Detect which cell encompasses the target text, then output its (X, Y) center coordinate. 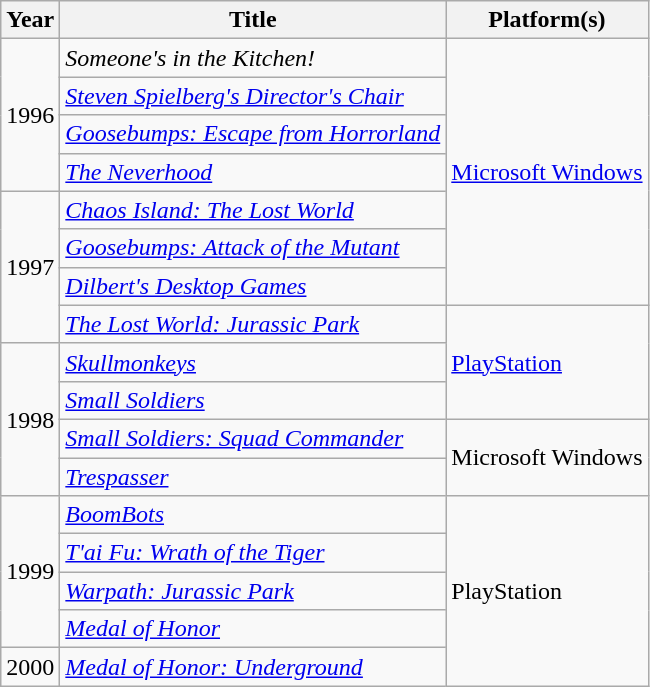
Title (253, 20)
Skullmonkeys (253, 362)
Goosebumps: Attack of the Mutant (253, 248)
BoomBots (253, 515)
The Neverhood (253, 172)
2000 (30, 667)
Medal of Honor (253, 629)
1996 (30, 115)
Trespasser (253, 477)
Goosebumps: Escape from Horrorland (253, 134)
Small Soldiers (253, 400)
1998 (30, 419)
Chaos Island: The Lost World (253, 210)
Warpath: Jurassic Park (253, 591)
Medal of Honor: Underground (253, 667)
T'ai Fu: Wrath of the Tiger (253, 553)
1999 (30, 572)
The Lost World: Jurassic Park (253, 324)
Small Soldiers: Squad Commander (253, 438)
Platform(s) (547, 20)
Someone's in the Kitchen! (253, 58)
1997 (30, 267)
Steven Spielberg's Director's Chair (253, 96)
Dilbert's Desktop Games (253, 286)
Year (30, 20)
